Detect which cell encompasses the target text, then output its [X, Y] center coordinate. 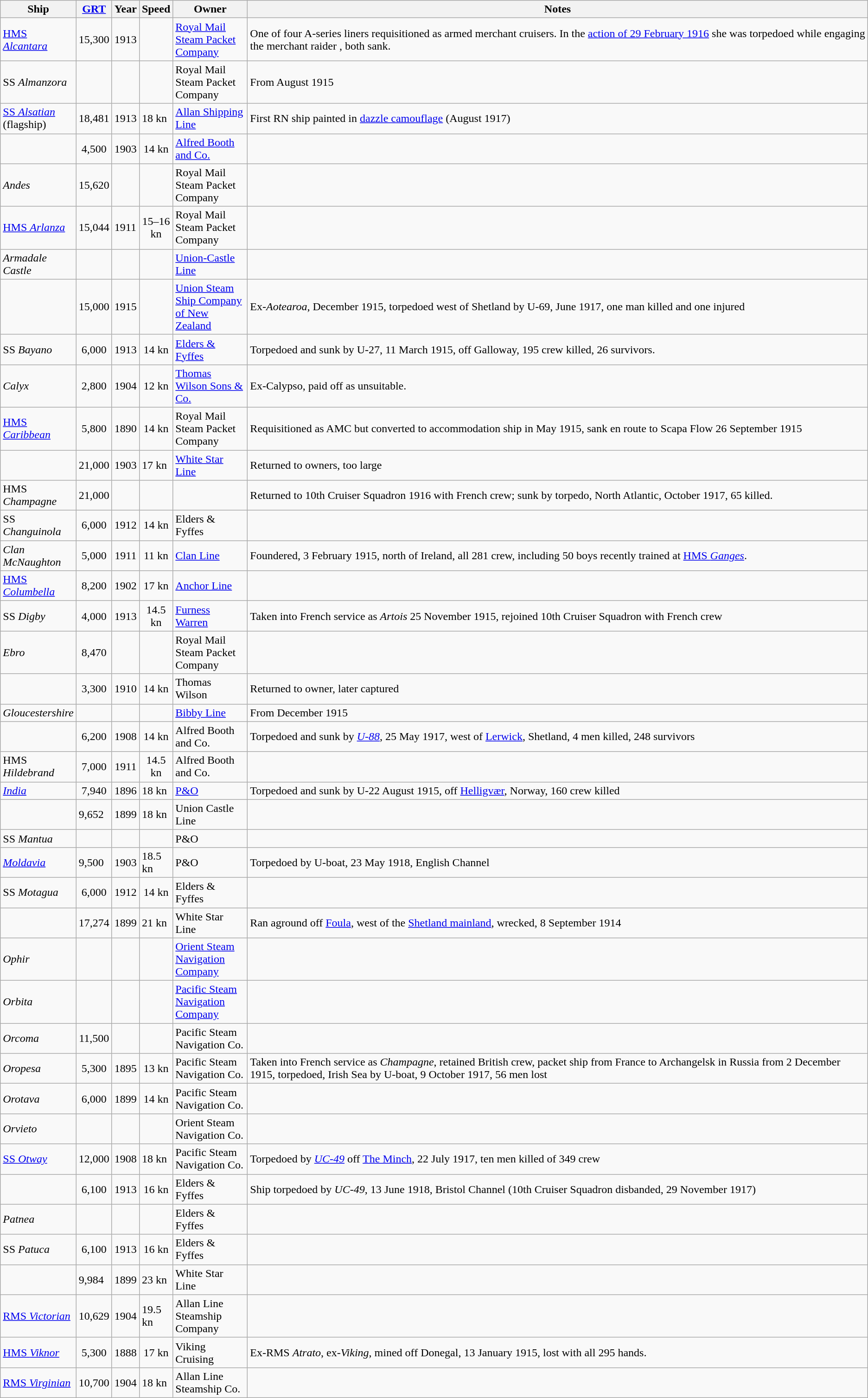
Orcoma [38, 1039]
Allan Shipping Line [211, 119]
7,000 [94, 767]
Clan McNaughton [38, 555]
Returned to owners, too large [557, 465]
Returned to owner, later captured [557, 689]
9,652 [94, 814]
Moldavia [38, 862]
From August 1915 [557, 82]
15–16 kn [156, 228]
RMS Victorian [38, 1316]
Anchor Line [211, 586]
Calyx [38, 386]
Orbita [38, 1002]
1910 [125, 689]
1915 [125, 307]
Ship [38, 9]
15,300 [94, 39]
9,984 [94, 1280]
Thomas Wilson [211, 689]
SS Mantua [38, 838]
3,300 [94, 689]
1895 [125, 1068]
12,000 [94, 1159]
18,481 [94, 119]
5,800 [94, 428]
Allan Line Steamship Co. [211, 1383]
8,200 [94, 586]
Furness Warren [211, 616]
Torpedoed and sunk by U-88, 25 May 1917, west of Lerwick, Shetland, 4 men killed, 248 survivors [557, 736]
15,620 [94, 185]
23 kn [156, 1280]
SS Motagua [38, 892]
7,940 [94, 791]
21 kn [156, 923]
HMS Alcantara [38, 39]
HMS Columbella [38, 586]
Year [125, 9]
HMS Champagne [38, 495]
Pacific Steam Navigation Company [211, 1002]
Union Steam Ship Company of New Zealand [211, 307]
1888 [125, 1352]
19.5 kn [156, 1316]
Torpedoed and sunk by U-22 August 1915, off Helligvær, Norway, 160 crew killed [557, 791]
11,500 [94, 1039]
First RN ship painted in dazzle camouflage (August 1917) [557, 119]
9,500 [94, 862]
Andes [38, 185]
HMS Arlanza [38, 228]
11 kn [156, 555]
13 kn [156, 1068]
HMS Hildebrand [38, 767]
15,044 [94, 228]
15,000 [94, 307]
Viking Cruising [211, 1352]
Taken into French service as Artois 25 November 1915, rejoined 10th Cruiser Squadron with French crew [557, 616]
SS Bayano [38, 350]
4,000 [94, 616]
5,000 [94, 555]
Orient Steam Navigation Company [211, 959]
India [38, 791]
Ship torpedoed by UC-49, 13 June 1918, Bristol Channel (10th Cruiser Squadron disbanded, 29 November 1917) [557, 1189]
Thomas Wilson Sons & Co. [211, 386]
6,200 [94, 736]
Orient Steam Navigation Co. [211, 1129]
17,274 [94, 923]
1902 [125, 586]
Bibby Line [211, 713]
RMS Virginian [38, 1383]
SS Alsatian (flagship) [38, 119]
Notes [557, 9]
Union-Castle Line [211, 264]
SS Patuca [38, 1249]
Ex-Calypso, paid off as unsuitable. [557, 386]
Armadale Castle [38, 264]
Union Castle Line [211, 814]
Ophir [38, 959]
HMS Caribbean [38, 428]
GRT [94, 9]
8,470 [94, 652]
Owner [211, 9]
1896 [125, 791]
Allan Line Steamship Company [211, 1316]
Speed [156, 9]
1890 [125, 428]
SS Otway [38, 1159]
2,800 [94, 386]
Orotava [38, 1099]
18.5 kn [156, 862]
Torpedoed and sunk by U-27, 11 March 1915, off Galloway, 195 crew killed, 26 survivors. [557, 350]
Orvieto [38, 1129]
Requisitioned as AMC but converted to accommodation ship in May 1915, sank en route to Scapa Flow 26 September 1915 [557, 428]
Oropesa [38, 1068]
SS Changuinola [38, 526]
Patnea [38, 1219]
Foundered, 3 February 1915, north of Ireland, all 281 crew, including 50 boys recently trained at HMS Ganges. [557, 555]
Ebro [38, 652]
10,629 [94, 1316]
From December 1915 [557, 713]
Returned to 10th Cruiser Squadron 1916 with French crew; sunk by torpedo, North Atlantic, October 1917, 65 killed. [557, 495]
Ex-RMS Atrato, ex-Viking, mined off Donegal, 13 January 1915, lost with all 295 hands. [557, 1352]
SS Digby [38, 616]
10,700 [94, 1383]
Ran aground off Foula, west of the Shetland mainland, wrecked, 8 September 1914 [557, 923]
Torpedoed by U-boat, 23 May 1918, English Channel [557, 862]
Gloucestershire [38, 713]
Torpedoed by UC-49 off The Minch, 22 July 1917, ten men killed of 349 crew [557, 1159]
12 kn [156, 386]
Ex-Aotearoa, December 1915, torpedoed west of Shetland by U-69, June 1917, one man killed and one injured [557, 307]
HMS Viknor [38, 1352]
Clan Line [211, 555]
4,500 [94, 148]
SS Almanzora [38, 82]
